Return the [X, Y] coordinate for the center point of the cell that contains the specified text.  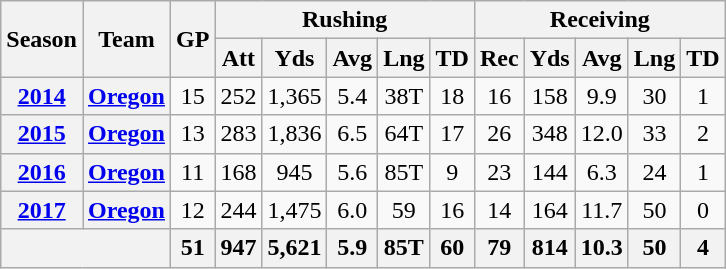
5.4 [352, 96]
2014 [42, 96]
0 [703, 210]
4 [703, 248]
9 [452, 172]
2016 [42, 172]
1,836 [294, 134]
5.6 [352, 172]
Att [238, 58]
348 [550, 134]
6.5 [352, 134]
Rec [499, 58]
252 [238, 96]
9.9 [602, 96]
283 [238, 134]
244 [238, 210]
17 [452, 134]
Season [42, 39]
144 [550, 172]
Rushing [345, 20]
158 [550, 96]
79 [499, 248]
51 [192, 248]
59 [404, 210]
947 [238, 248]
11.7 [602, 210]
2015 [42, 134]
Receiving [600, 20]
26 [499, 134]
164 [550, 210]
GP [192, 39]
33 [654, 134]
Team [126, 39]
23 [499, 172]
14 [499, 210]
18 [452, 96]
1,475 [294, 210]
15 [192, 96]
13 [192, 134]
38T [404, 96]
30 [654, 96]
64T [404, 134]
60 [452, 248]
1,365 [294, 96]
2 [703, 134]
6.3 [602, 172]
5.9 [352, 248]
168 [238, 172]
2017 [42, 210]
12 [192, 210]
5,621 [294, 248]
24 [654, 172]
12.0 [602, 134]
945 [294, 172]
10.3 [602, 248]
6.0 [352, 210]
11 [192, 172]
814 [550, 248]
